Locate the cell with the specified text and output its (X, Y) center coordinate. 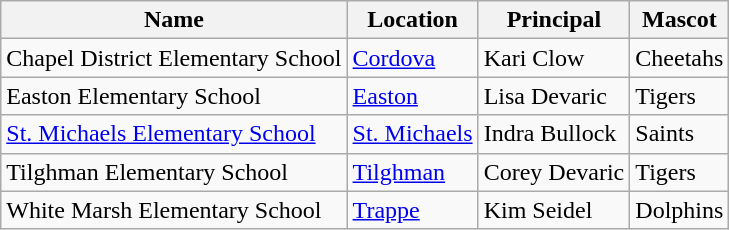
Cheetahs (680, 58)
St. Michaels (412, 134)
Lisa Devaric (554, 96)
Cordova (412, 58)
Saints (680, 134)
Easton (412, 96)
Kari Clow (554, 58)
Name (174, 20)
Tilghman Elementary School (174, 172)
Indra Bullock (554, 134)
Tilghman (412, 172)
Principal (554, 20)
St. Michaels Elementary School (174, 134)
Location (412, 20)
Chapel District Elementary School (174, 58)
Dolphins (680, 210)
Mascot (680, 20)
Corey Devaric (554, 172)
White Marsh Elementary School (174, 210)
Trappe (412, 210)
Kim Seidel (554, 210)
Easton Elementary School (174, 96)
